Capture the cell that displays the provided text and extract its [x, y] central coordinate. 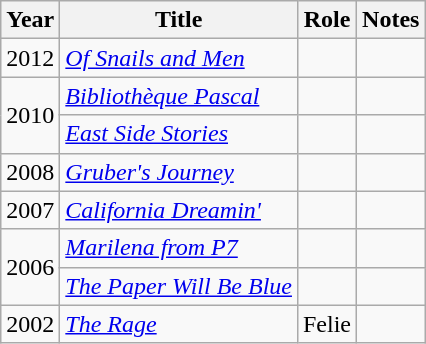
2012 [30, 58]
Title [179, 20]
Role [326, 20]
Notes [391, 20]
Gruber's Journey [179, 172]
2002 [30, 324]
Of Snails and Men [179, 58]
2006 [30, 267]
California Dreamin' [179, 210]
2007 [30, 210]
Felie [326, 324]
The Paper Will Be Blue [179, 286]
East Side Stories [179, 134]
Year [30, 20]
2010 [30, 115]
2008 [30, 172]
The Rage [179, 324]
Bibliothèque Pascal [179, 96]
Marilena from P7 [179, 248]
